For the text-containing cell, return its midpoint in [X, Y] coordinate format. 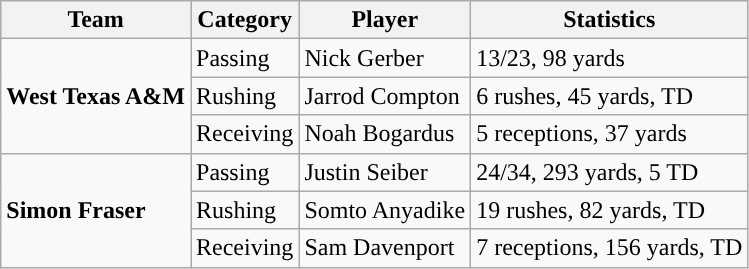
Jarrod Compton [385, 96]
Team [96, 20]
West Texas A&M [96, 96]
Category [244, 20]
Sam Davenport [385, 248]
Somto Anyadike [385, 210]
24/34, 293 yards, 5 TD [610, 172]
Nick Gerber [385, 58]
Justin Seiber [385, 172]
7 receptions, 156 yards, TD [610, 248]
13/23, 98 yards [610, 58]
Statistics [610, 20]
Noah Bogardus [385, 134]
6 rushes, 45 yards, TD [610, 96]
Simon Fraser [96, 210]
5 receptions, 37 yards [610, 134]
Player [385, 20]
19 rushes, 82 yards, TD [610, 210]
